Extract the (x, y) coordinate from the center of the cell holding the provided text.  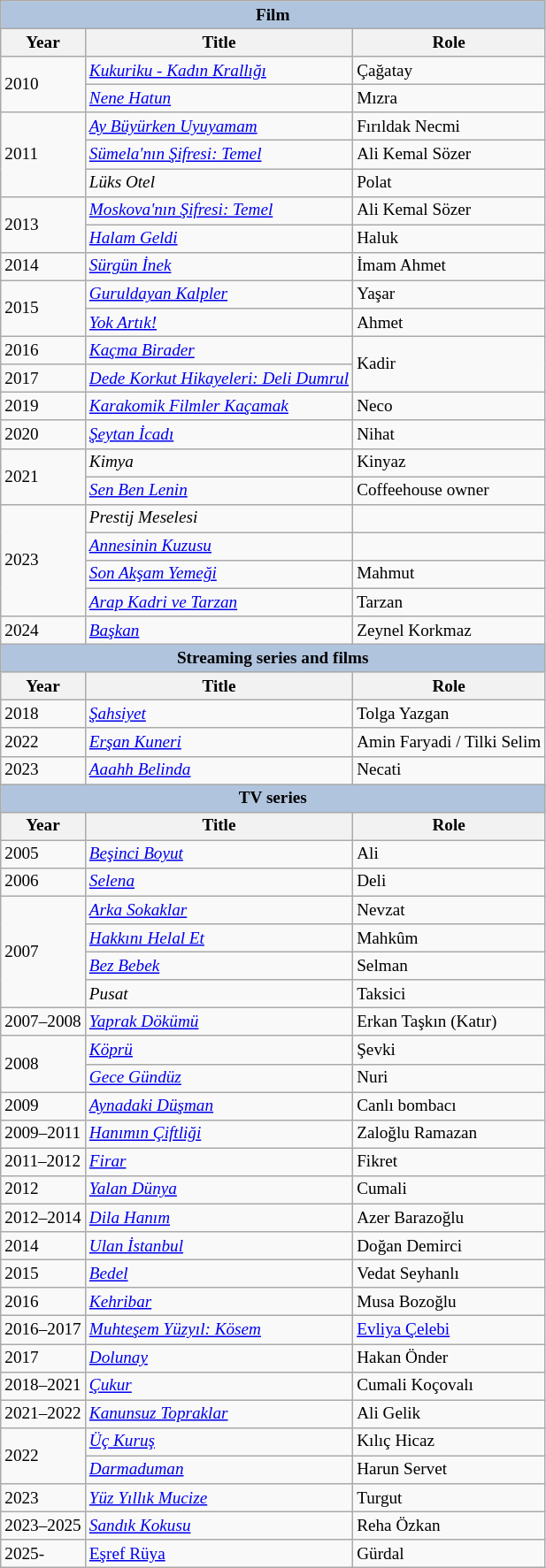
Şevki (450, 1050)
Tarzan (450, 602)
Erkan Taşkın (Katır) (450, 1022)
Üç Kuruş (219, 1442)
Yaşar (450, 294)
Canlı bombacı (450, 1106)
Kaçma Birader (219, 350)
Nihat (450, 434)
Muhteşem Yüzyıl: Kösem (219, 1330)
Aynadaki Düşman (219, 1106)
Guruldayan Kalpler (219, 294)
Son Akşam Yemeği (219, 574)
Azer Barazoğlu (450, 1218)
Kukuriku - Kadın Krallığı (219, 71)
Polat (450, 182)
Başkan (219, 631)
Streaming series and films (273, 658)
Fikret (450, 1162)
2007–2008 (43, 1022)
Köprü (219, 1050)
2009 (43, 1106)
Mahkûm (450, 938)
Erşan Kuneri (219, 742)
Hanımın Çiftliği (219, 1134)
Fırıldak Necmi (450, 126)
2012–2014 (43, 1218)
Cumali Koçovalı (450, 1386)
2009–2011 (43, 1134)
Kinyaz (450, 463)
Karakomik Filmler Kaçamak (219, 407)
2021–2022 (43, 1414)
Eşref Rüya (219, 1554)
Coffeehouse owner (450, 490)
TV series (273, 798)
Ali Gelik (450, 1414)
Ay Büyürken Uyuyamam (219, 126)
Doğan Demirci (450, 1246)
Yalan Dünya (219, 1189)
2024 (43, 631)
Musa Bozoğlu (450, 1302)
Selena (219, 882)
Turgut (450, 1498)
Kanunsuz Topraklar (219, 1414)
Mahmut (450, 574)
Şeytan İcadı (219, 434)
Pusat (219, 994)
Sen Ben Lenin (219, 490)
Bedel (219, 1274)
Taksici (450, 994)
Kadir (450, 364)
Zaloğlu Ramazan (450, 1134)
Halam Geldi (219, 239)
Gece Gündüz (219, 1078)
2016–2017 (43, 1330)
Kimya (219, 463)
Ahmet (450, 323)
Darmaduman (219, 1470)
Kehribar (219, 1302)
Yüz Yıllık Mucize (219, 1498)
Lüks Otel (219, 182)
2020 (43, 434)
Sürgün İnek (219, 266)
İmam Ahmet (450, 266)
Necati (450, 770)
Film (273, 15)
Neco (450, 407)
Haluk (450, 239)
2011 (43, 154)
Hakkını Helal Et (219, 938)
2006 (43, 882)
2023–2025 (43, 1526)
Evliya Çelebi (450, 1330)
2007 (43, 952)
Dede Korkut Hikayeleri: Deli Dumrul (219, 379)
2013 (43, 225)
2011–2012 (43, 1162)
2005 (43, 854)
Arka Sokaklar (219, 910)
Şahsiyet (219, 715)
2019 (43, 407)
Bez Bebek (219, 966)
Sümela'nın Şifresi: Temel (219, 155)
Çağatay (450, 71)
Aaahh Belinda (219, 770)
Deli (450, 882)
Selman (450, 966)
2012 (43, 1189)
Tolga Yazgan (450, 715)
Annesinin Kuzusu (219, 547)
Nuri (450, 1078)
Firar (219, 1162)
Nene Hatun (219, 98)
Ali (450, 854)
Kılıç Hicaz (450, 1442)
Ulan İstanbul (219, 1246)
Sandık Kokusu (219, 1526)
Gürdal (450, 1554)
2018 (43, 715)
Dila Hanım (219, 1218)
Vedat Seyhanlı (450, 1274)
2025- (43, 1554)
Cumali (450, 1189)
2021 (43, 476)
Zeynel Korkmaz (450, 631)
Arap Kadri ve Tarzan (219, 602)
2018–2021 (43, 1386)
Beşinci Boyut (219, 854)
Hakan Önder (450, 1358)
Moskova'nın Şifresi: Temel (219, 210)
Nevzat (450, 910)
2010 (43, 85)
2008 (43, 1063)
Amin Faryadi / Tilki Selim (450, 742)
Prestij Meselesi (219, 518)
Reha Özkan (450, 1526)
Harun Servet (450, 1470)
Dolunay (219, 1358)
Yaprak Dökümü (219, 1022)
Yok Artık! (219, 323)
Mızra (450, 98)
Çukur (219, 1386)
